Scan for the cell matching the given text and deliver its [x, y] coordinate at center. 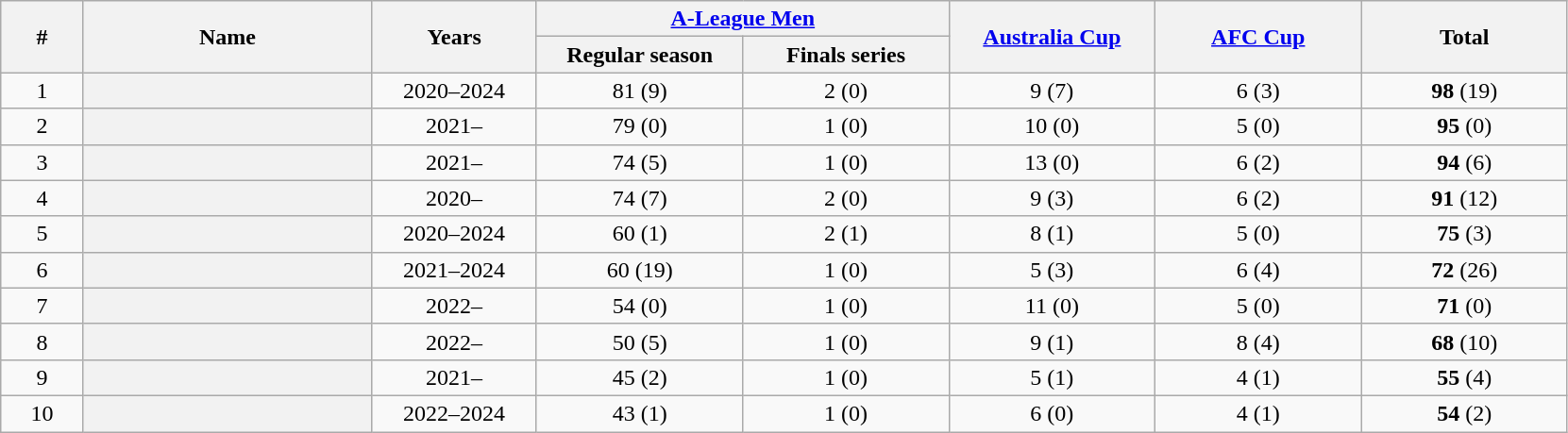
60 (19) [639, 270]
Regular season [639, 55]
60 (1) [639, 234]
5 [42, 234]
5 (3) [1052, 270]
1 [42, 91]
9 (1) [1052, 341]
2020– [455, 198]
2021–2024 [455, 270]
6 (3) [1258, 91]
Years [455, 37]
8 (1) [1052, 234]
11 (0) [1052, 306]
Total [1464, 37]
6 (0) [1052, 413]
79 (0) [639, 126]
2 [42, 126]
75 (3) [1464, 234]
74 (7) [639, 198]
Australia Cup [1052, 37]
4 [42, 198]
8 (4) [1258, 341]
71 (0) [1464, 306]
55 (4) [1464, 377]
54 (0) [639, 306]
74 (5) [639, 162]
8 [42, 341]
AFC Cup [1258, 37]
10 [42, 413]
72 (26) [1464, 270]
A-League Men [742, 19]
6 [42, 270]
Finals series [846, 55]
43 (1) [639, 413]
2 (1) [846, 234]
# [42, 37]
9 (3) [1052, 198]
6 (4) [1258, 270]
2022–2024 [455, 413]
7 [42, 306]
9 (7) [1052, 91]
Name [228, 37]
3 [42, 162]
98 (19) [1464, 91]
94 (6) [1464, 162]
10 (0) [1052, 126]
45 (2) [639, 377]
95 (0) [1464, 126]
9 [42, 377]
68 (10) [1464, 341]
54 (2) [1464, 413]
81 (9) [639, 91]
50 (5) [639, 341]
5 (1) [1052, 377]
91 (12) [1464, 198]
13 (0) [1052, 162]
